Identify which cell holds the provided text, then report its (x, y) central coordinate. 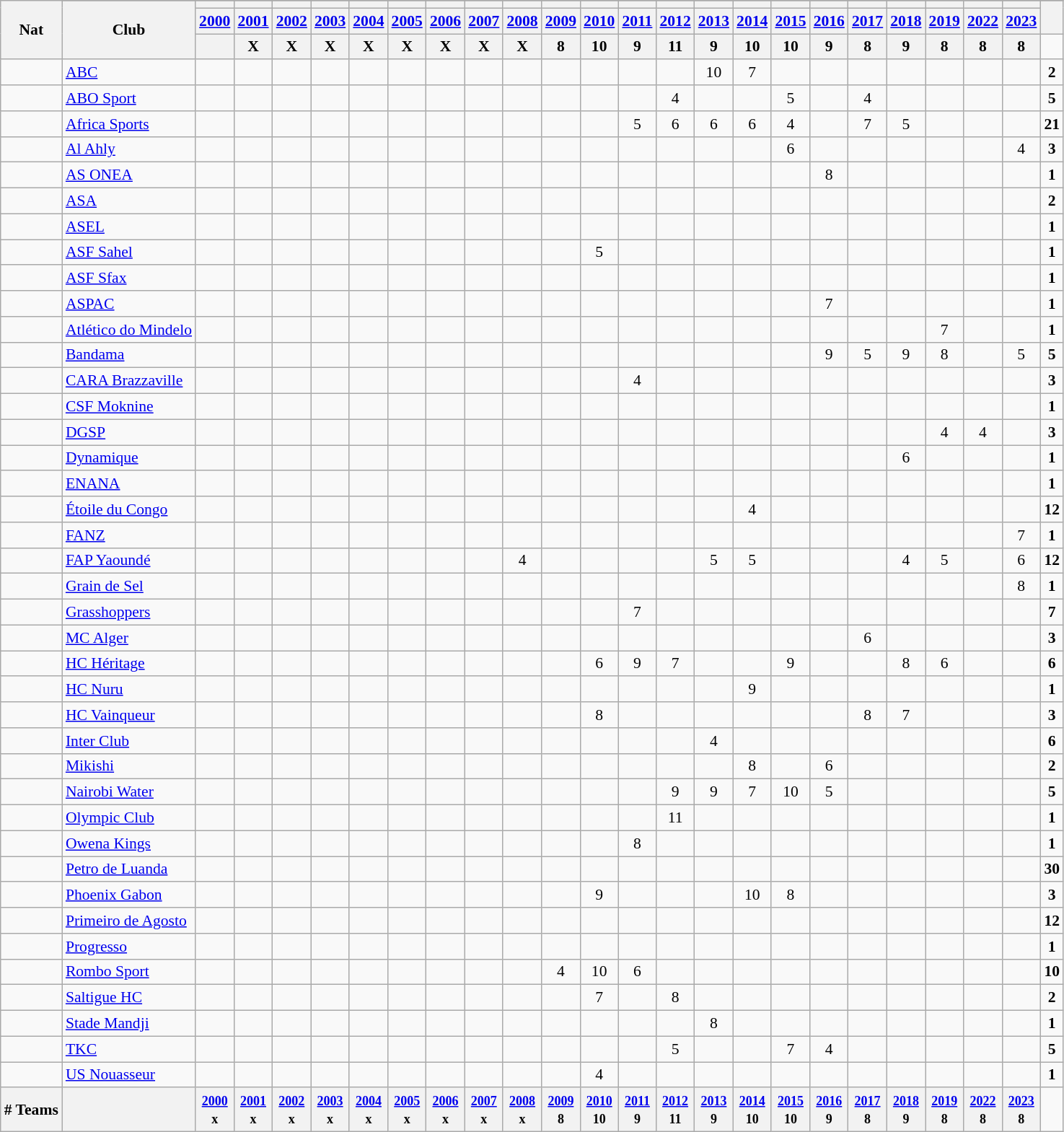
2008x (522, 1110)
201211 (675, 1110)
Inter Club (128, 741)
ASF Sahel (128, 253)
2016 (830, 21)
2023 (1021, 21)
Stade Mandji (128, 1024)
30 (1052, 869)
2002 (291, 21)
20139 (714, 1110)
Nat (32, 30)
201410 (752, 1110)
ABC (128, 73)
2004 (368, 21)
DGSP (128, 432)
20228 (982, 1110)
Club (128, 30)
2005 (407, 21)
20119 (637, 1110)
HC Nuru (128, 690)
2022 (982, 21)
ASA (128, 201)
2001 (252, 21)
Nairobi Water (128, 792)
Al Ahly (128, 149)
Mikishi (128, 766)
2007x (483, 1110)
2000x (215, 1110)
Saltigue HC (128, 998)
2005x (407, 1110)
2009 (561, 21)
Progresso (128, 947)
Grain de Sel (128, 587)
2010 (599, 21)
20178 (867, 1110)
HC Vainqueur (128, 715)
2007 (483, 21)
20189 (906, 1110)
2012 (675, 21)
CSF Moknine (128, 407)
2004x (368, 1110)
Owena Kings (128, 843)
CARA Brazzaville (128, 381)
MC Alger (128, 638)
2000 (215, 21)
2019 (945, 21)
201010 (599, 1110)
2014 (752, 21)
ABO Sport (128, 98)
Rombo Sport (128, 972)
2011 (637, 21)
Atlético do Mindelo (128, 330)
ASEL (128, 227)
2018 (906, 21)
Bandama (128, 355)
2013 (714, 21)
HC Héritage (128, 664)
ASPAC (128, 304)
2006x (446, 1110)
# Teams (32, 1110)
Africa Sports (128, 124)
21 (1052, 124)
Phoenix Gabon (128, 895)
FANZ (128, 535)
2017 (867, 21)
US Nouasseur (128, 1075)
Olympic Club (128, 818)
20098 (561, 1110)
2001x (252, 1110)
FAP Yaoundé (128, 561)
Dynamique (128, 458)
AS ONEA (128, 175)
20198 (945, 1110)
20238 (1021, 1110)
20169 (830, 1110)
2002x (291, 1110)
2015 (791, 21)
2006 (446, 21)
ASF Sfax (128, 278)
TKC (128, 1049)
Primeiro de Agosto (128, 921)
2003 (330, 21)
Petro de Luanda (128, 869)
2003x (330, 1110)
Grasshoppers (128, 613)
2008 (522, 21)
201510 (791, 1110)
ENANA (128, 484)
Étoile du Congo (128, 509)
